Scan for the cell matching the given text and deliver its (x, y) coordinate at center. 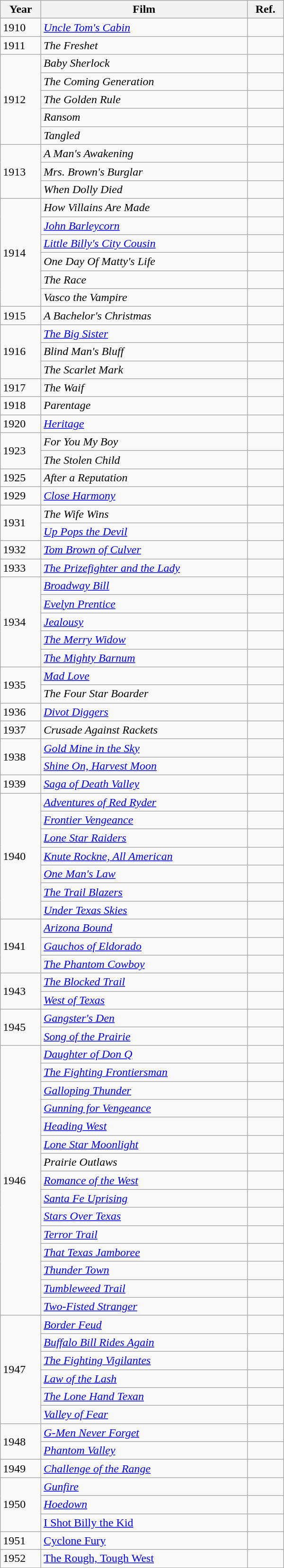
After a Reputation (144, 478)
The Freshet (144, 45)
When Dolly Died (144, 189)
G-Men Never Forget (144, 1433)
1936 (21, 712)
Gauchos of Eldorado (144, 946)
The Trail Blazers (144, 892)
Gunning for Vengeance (144, 1108)
1929 (21, 496)
Up Pops the Devil (144, 532)
1914 (21, 252)
The Big Sister (144, 334)
The Scarlet Mark (144, 370)
The Waif (144, 388)
Uncle Tom's Cabin (144, 27)
Frontier Vengeance (144, 820)
Lone Star Moonlight (144, 1144)
Buffalo Bill Rides Again (144, 1342)
The Mighty Barnum (144, 658)
The Four Star Boarder (144, 694)
1912 (21, 99)
1911 (21, 45)
Parentage (144, 406)
One Day Of Matty's Life (144, 262)
Prairie Outlaws (144, 1162)
1932 (21, 550)
1947 (21, 1369)
Romance of the West (144, 1180)
Blind Man's Bluff (144, 352)
1915 (21, 316)
Close Harmony (144, 496)
1935 (21, 685)
Heading West (144, 1126)
Phantom Valley (144, 1451)
Thunder Town (144, 1270)
Ref. (265, 9)
1943 (21, 991)
How Villains Are Made (144, 207)
That Texas Jamboree (144, 1252)
1925 (21, 478)
Mrs. Brown's Burglar (144, 171)
1916 (21, 352)
Divot Diggers (144, 712)
1934 (21, 622)
1941 (21, 946)
Gold Mine in the Sky (144, 748)
1937 (21, 730)
1940 (21, 856)
1933 (21, 568)
1931 (21, 523)
Cyclone Fury (144, 1541)
Galloping Thunder (144, 1090)
Adventures of Red Ryder (144, 802)
1946 (21, 1180)
Jealousy (144, 622)
Valley of Fear (144, 1415)
Mad Love (144, 676)
The Phantom Cowboy (144, 964)
Stars Over Texas (144, 1216)
Law of the Lash (144, 1379)
The Coming Generation (144, 81)
Year (21, 9)
1945 (21, 1027)
I Shot Billy the Kid (144, 1523)
1920 (21, 424)
West of Texas (144, 1000)
Crusade Against Rackets (144, 730)
A Bachelor's Christmas (144, 316)
Heritage (144, 424)
The Stolen Child (144, 460)
The Merry Widow (144, 640)
Lone Star Raiders (144, 838)
Terror Trail (144, 1234)
The Blocked Trail (144, 982)
Santa Fe Uprising (144, 1198)
The Fighting Vigilantes (144, 1360)
Song of the Prairie (144, 1036)
For You My Boy (144, 442)
Little Billy's City Cousin (144, 244)
1950 (21, 1505)
Arizona Bound (144, 928)
Baby Sherlock (144, 63)
Border Feud (144, 1324)
John Barleycorn (144, 226)
Shine On, Harvest Moon (144, 766)
The Golden Rule (144, 99)
The Fighting Frontiersman (144, 1072)
Knute Rockne, All American (144, 856)
1923 (21, 451)
The Rough, Tough West (144, 1559)
Daughter of Don Q (144, 1054)
The Prizefighter and the Lady (144, 568)
Vasco the Vampire (144, 298)
One Man's Law (144, 874)
Evelyn Prentice (144, 604)
1917 (21, 388)
Tangled (144, 135)
Gangster's Den (144, 1018)
Gunfire (144, 1487)
Film (144, 9)
1939 (21, 784)
1949 (21, 1469)
The Race (144, 280)
1952 (21, 1559)
1918 (21, 406)
A Man's Awakening (144, 153)
1951 (21, 1541)
Tom Brown of Culver (144, 550)
The Lone Hand Texan (144, 1397)
Challenge of the Range (144, 1469)
Two-Fisted Stranger (144, 1306)
Saga of Death Valley (144, 784)
The Wife Wins (144, 514)
Tumbleweed Trail (144, 1288)
1938 (21, 757)
Broadway Bill (144, 586)
Hoedown (144, 1505)
Under Texas Skies (144, 910)
1948 (21, 1442)
1913 (21, 171)
1910 (21, 27)
Ransom (144, 117)
